Detect which cell encompasses the target text, then output its (X, Y) center coordinate. 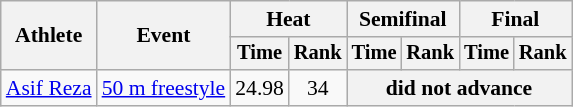
Asif Reza (49, 88)
Athlete (49, 36)
did not advance (460, 88)
Heat (288, 19)
Semifinal (403, 19)
50 m freestyle (164, 88)
Event (164, 36)
24.98 (260, 88)
34 (318, 88)
Final (515, 19)
